Return (x, y) of the center of cell containing provided text 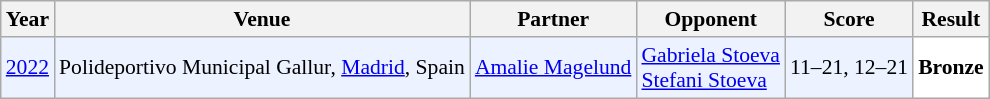
Bronze (951, 68)
Result (951, 19)
11–21, 12–21 (849, 68)
Score (849, 19)
Gabriela Stoeva Stefani Stoeva (710, 68)
Polideportivo Municipal Gallur, Madrid, Spain (262, 68)
Venue (262, 19)
Amalie Magelund (554, 68)
2022 (28, 68)
Year (28, 19)
Opponent (710, 19)
Partner (554, 19)
